Provide the [x, y] coordinate of the cell's center where the given text is located.  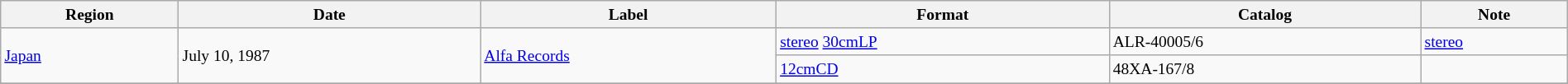
Alfa Records [629, 56]
stereo 30cmLP [943, 41]
12cmCD [943, 69]
48XA-167/8 [1265, 69]
stereo [1494, 41]
July 10, 1987 [329, 56]
Note [1494, 15]
Date [329, 15]
Label [629, 15]
Region [89, 15]
Japan [89, 56]
Catalog [1265, 15]
ALR-40005/6 [1265, 41]
Format [943, 15]
